Output the [X, Y] coordinate of the center of the cell containing the given text.  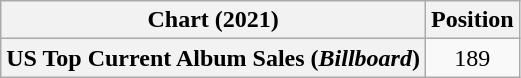
189 [472, 58]
Position [472, 20]
US Top Current Album Sales (Billboard) [214, 58]
Chart (2021) [214, 20]
